Find where the given text appears and provide that cell's center as [X, Y] coordinate. 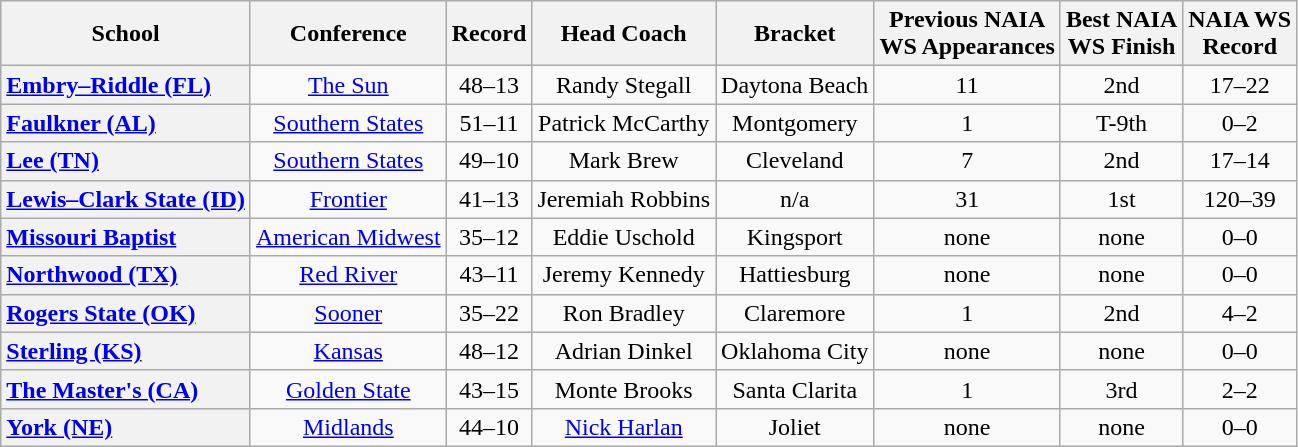
Kansas [348, 351]
Embry–Riddle (FL) [126, 85]
49–10 [489, 161]
Bracket [795, 34]
T-9th [1121, 123]
17–22 [1240, 85]
11 [967, 85]
48–13 [489, 85]
51–11 [489, 123]
School [126, 34]
44–10 [489, 427]
Eddie Uschold [624, 237]
Previous NAIAWS Appearances [967, 34]
35–22 [489, 313]
43–15 [489, 389]
York (NE) [126, 427]
35–12 [489, 237]
Lee (TN) [126, 161]
Red River [348, 275]
Jeremy Kennedy [624, 275]
Adrian Dinkel [624, 351]
Northwood (TX) [126, 275]
Santa Clarita [795, 389]
Nick Harlan [624, 427]
Midlands [348, 427]
48–12 [489, 351]
Golden State [348, 389]
41–13 [489, 199]
The Sun [348, 85]
Best NAIAWS Finish [1121, 34]
3rd [1121, 389]
0–2 [1240, 123]
17–14 [1240, 161]
Record [489, 34]
Frontier [348, 199]
Claremore [795, 313]
Hattiesburg [795, 275]
4–2 [1240, 313]
Rogers State (OK) [126, 313]
31 [967, 199]
Ron Bradley [624, 313]
Sooner [348, 313]
2–2 [1240, 389]
Monte Brooks [624, 389]
Montgomery [795, 123]
1st [1121, 199]
The Master's (CA) [126, 389]
43–11 [489, 275]
Daytona Beach [795, 85]
Patrick McCarthy [624, 123]
Head Coach [624, 34]
Mark Brew [624, 161]
NAIA WSRecord [1240, 34]
7 [967, 161]
Joliet [795, 427]
Faulkner (AL) [126, 123]
Lewis–Clark State (ID) [126, 199]
Kingsport [795, 237]
Jeremiah Robbins [624, 199]
Missouri Baptist [126, 237]
n/a [795, 199]
Cleveland [795, 161]
120–39 [1240, 199]
Oklahoma City [795, 351]
Randy Stegall [624, 85]
Sterling (KS) [126, 351]
Conference [348, 34]
American Midwest [348, 237]
